For the text-containing cell, return its midpoint in [X, Y] coordinate format. 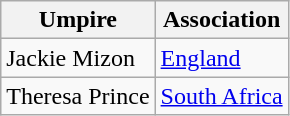
England [222, 58]
Association [222, 20]
Jackie Mizon [78, 58]
South Africa [222, 96]
Theresa Prince [78, 96]
Umpire [78, 20]
